Search for the cell housing the specified text and yield its [X, Y] center coordinate. 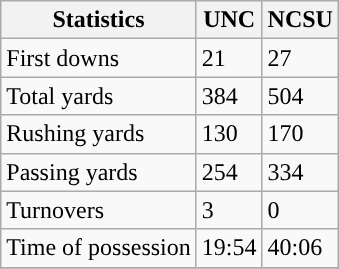
Turnovers [99, 210]
334 [300, 172]
UNC [229, 20]
Total yards [99, 96]
27 [300, 58]
170 [300, 134]
130 [229, 134]
Time of possession [99, 248]
Passing yards [99, 172]
0 [300, 210]
19:54 [229, 248]
NCSU [300, 20]
3 [229, 210]
504 [300, 96]
21 [229, 58]
40:06 [300, 248]
384 [229, 96]
254 [229, 172]
Statistics [99, 20]
First downs [99, 58]
Rushing yards [99, 134]
